Detect which cell encompasses the target text, then output its (X, Y) center coordinate. 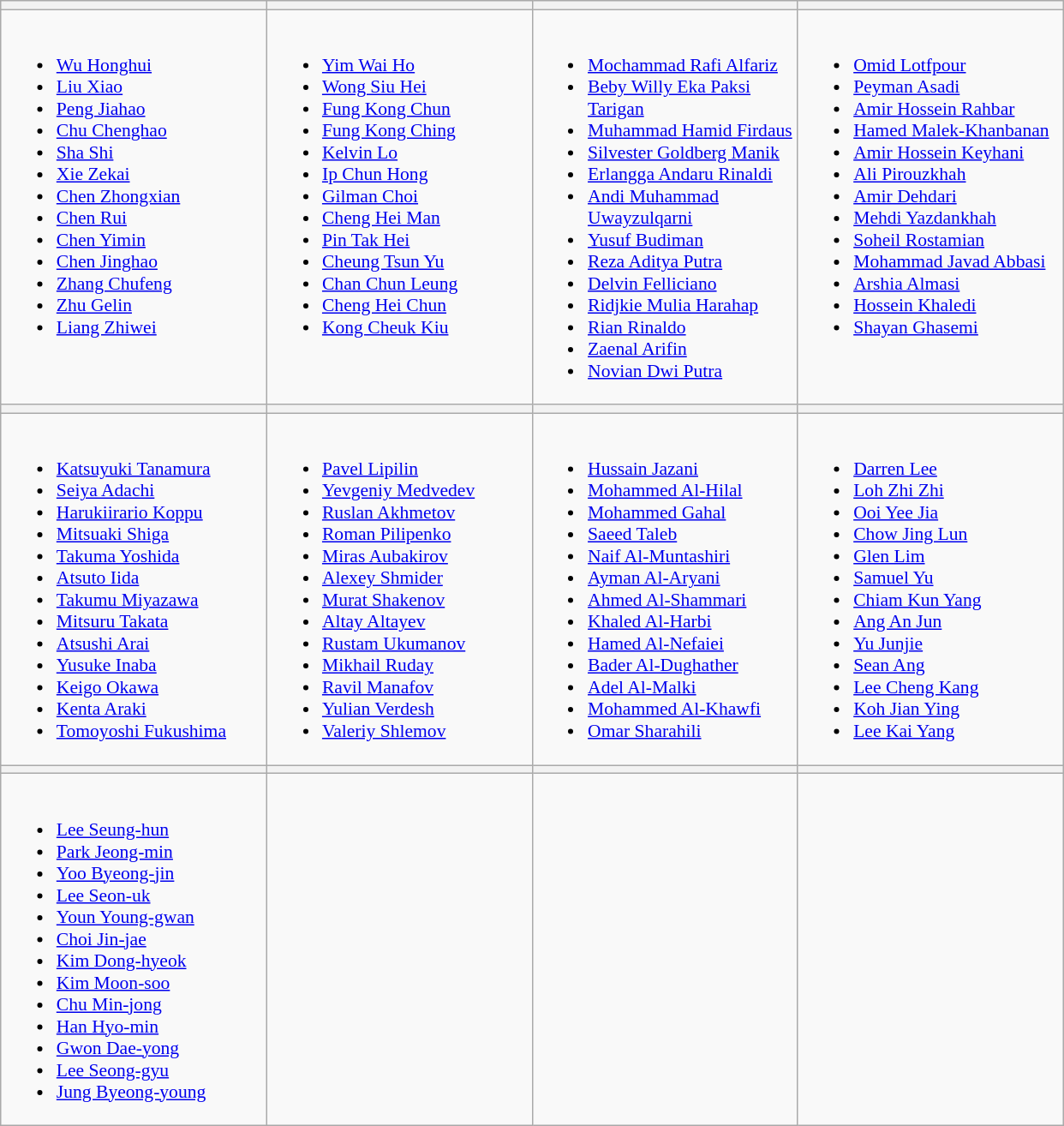
Darren LeeLoh Zhi ZhiOoi Yee JiaChow Jing LunGlen LimSamuel YuChiam Kun YangAng An JunYu JunjieSean AngLee Cheng KangKoh Jian YingLee Kai Yang (930, 590)
Wu HonghuiLiu XiaoPeng JiahaoChu ChenghaoSha ShiXie ZekaiChen ZhongxianChen RuiChen YiminChen JinghaoZhang ChufengZhu GelinLiang Zhiwei (134, 207)
